Identify which cell holds the provided text, then report its (x, y) central coordinate. 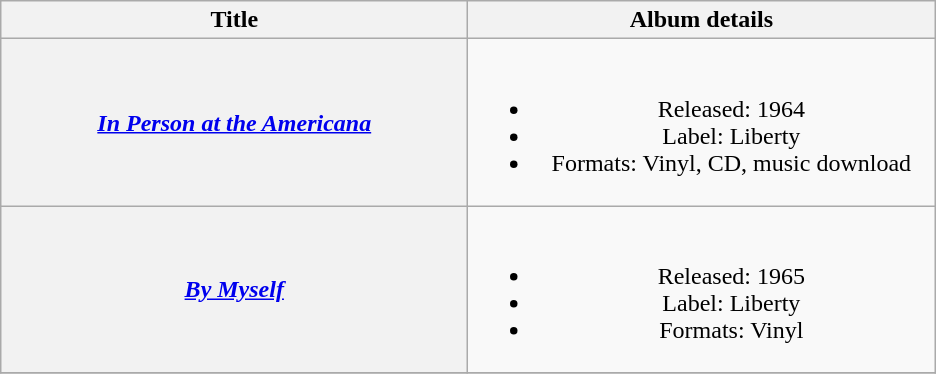
Album details (702, 20)
Released: 1964Label: LibertyFormats: Vinyl, CD, music download (702, 122)
Title (234, 20)
In Person at the Americana (234, 122)
Released: 1965Label: LibertyFormats: Vinyl (702, 290)
By Myself (234, 290)
